Pinpoint the cell where the given text exists, returning its [x, y] midpoint coordinate. 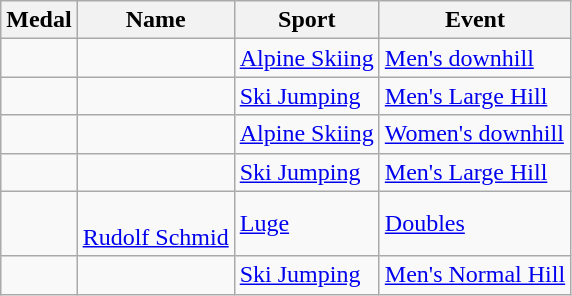
Doubles [474, 224]
Event [474, 20]
Men's Normal Hill [474, 275]
Men's downhill [474, 58]
Rudolf Schmid [156, 224]
Luge [306, 224]
Sport [306, 20]
Women's downhill [474, 134]
Name [156, 20]
Medal [39, 20]
